Return the (x, y) coordinate for the center point of the cell that contains the specified text.  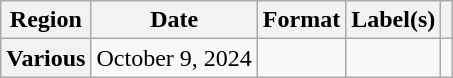
Date (174, 20)
Label(s) (394, 20)
Format (301, 20)
Various (46, 58)
Region (46, 20)
October 9, 2024 (174, 58)
